Pinpoint the cell where the given text exists, returning its (x, y) midpoint coordinate. 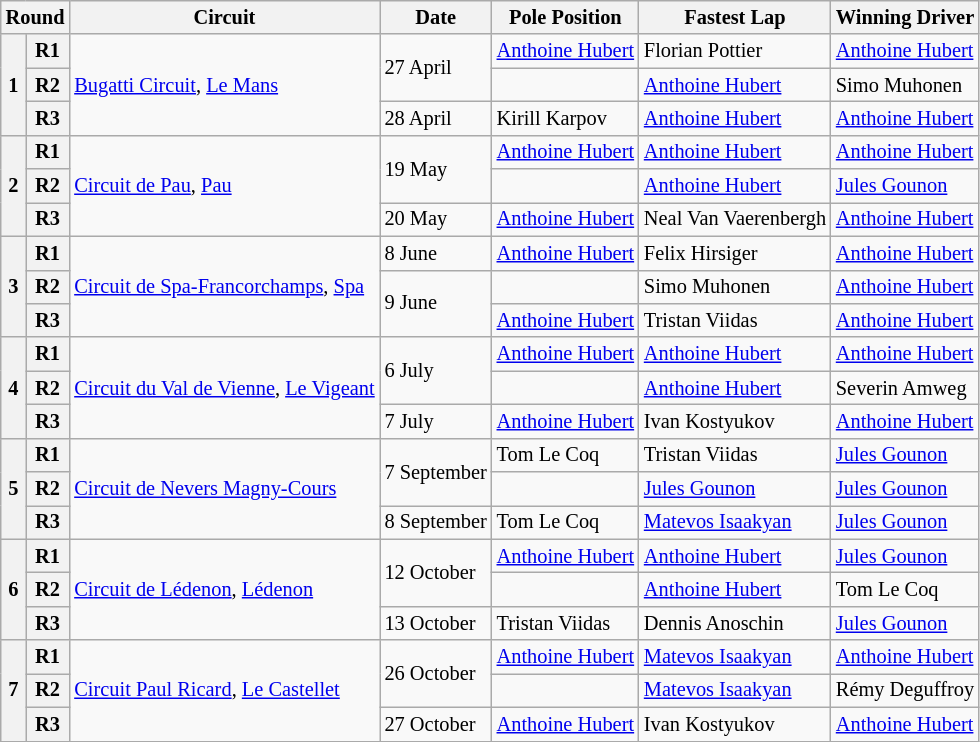
9 June (436, 304)
6 July (436, 370)
Circuit de Lédenon, Lédenon (224, 590)
7 (14, 690)
Circuit Paul Ricard, Le Castellet (224, 690)
20 May (436, 219)
Florian Pottier (735, 51)
6 (14, 590)
Rémy Deguffroy (905, 690)
8 September (436, 522)
19 May (436, 168)
3 (14, 286)
12 October (436, 572)
Neal Van Vaerenbergh (735, 219)
27 October (436, 724)
Circuit de Spa-Francorchamps, Spa (224, 286)
28 April (436, 118)
Felix Hirsiger (735, 253)
8 June (436, 253)
27 April (436, 68)
7 September (436, 472)
26 October (436, 674)
Round (36, 17)
2 (14, 186)
Bugatti Circuit, Le Mans (224, 84)
Severin Amweg (905, 388)
Circuit (224, 17)
5 (14, 488)
Pole Position (566, 17)
Dennis Anoschin (735, 623)
Kirill Karpov (566, 118)
Winning Driver (905, 17)
13 October (436, 623)
Circuit de Pau, Pau (224, 186)
Fastest Lap (735, 17)
Circuit du Val de Vienne, Le Vigeant (224, 388)
7 July (436, 421)
4 (14, 388)
Date (436, 17)
Circuit de Nevers Magny-Cours (224, 488)
1 (14, 84)
